Provide the [x, y] coordinate of the cell's center where the given text is located.  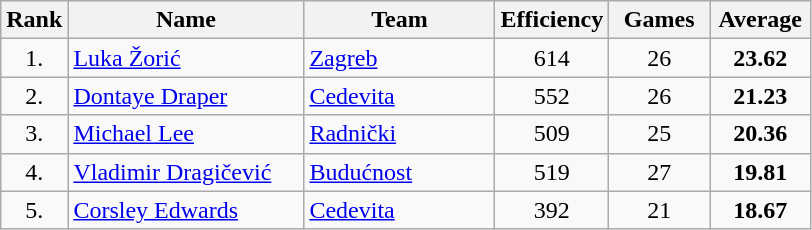
392 [552, 210]
21.23 [760, 96]
19.81 [760, 172]
Average [760, 20]
18.67 [760, 210]
Luka Žorić [186, 58]
Dontaye Draper [186, 96]
Name [186, 20]
Corsley Edwards [186, 210]
Zagreb [400, 58]
20.36 [760, 134]
27 [660, 172]
Rank [34, 20]
614 [552, 58]
519 [552, 172]
509 [552, 134]
5. [34, 210]
2. [34, 96]
3. [34, 134]
Efficiency [552, 20]
Vladimir Dragičević [186, 172]
1. [34, 58]
Team [400, 20]
Budućnost [400, 172]
Games [660, 20]
4. [34, 172]
552 [552, 96]
25 [660, 134]
23.62 [760, 58]
Radnički [400, 134]
21 [660, 210]
Michael Lee [186, 134]
